Return the (X, Y) coordinate for the center point of the cell that contains the specified text.  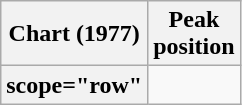
Peakposition (194, 34)
Chart (1977) (74, 34)
scope="row" (74, 85)
